Return (X, Y) of the center of cell containing provided text 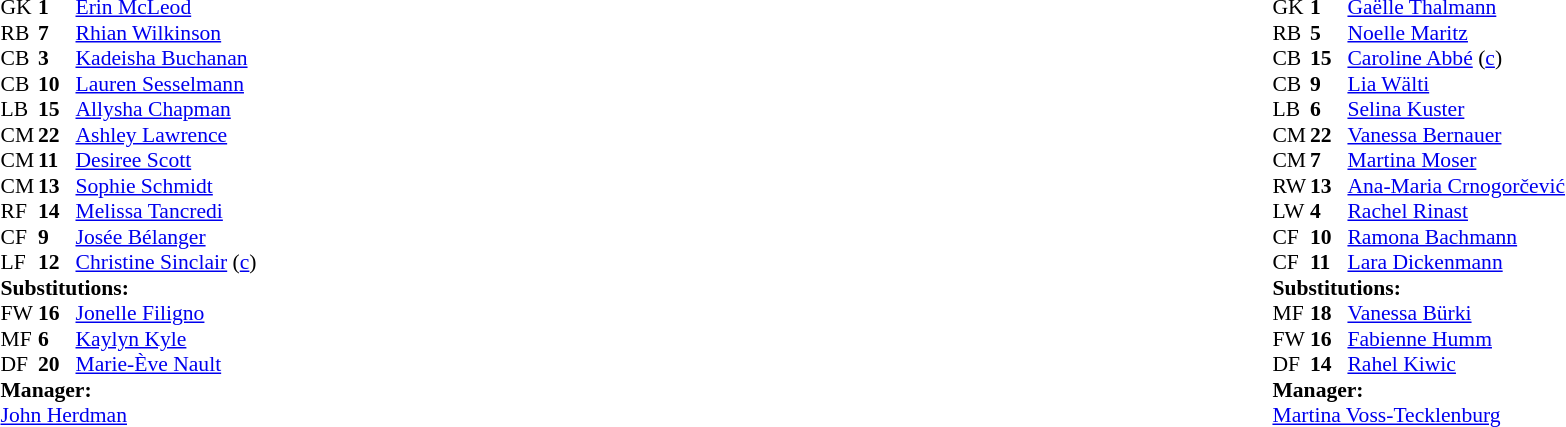
Melissa Tancredi (169, 211)
5 (1329, 33)
12 (57, 263)
Desiree Scott (169, 161)
LW (1291, 211)
20 (57, 365)
Jonelle Filigno (169, 313)
RW (1291, 186)
Fabienne Humm (1456, 339)
Ashley Lawrence (169, 135)
Kadeisha Buchanan (169, 59)
Caroline Abbé (c) (1456, 59)
Kaylyn Kyle (169, 339)
Ana-Maria Crnogorčević (1456, 186)
18 (1329, 313)
LF (19, 263)
Marie-Ève Nault (169, 365)
Vanessa Bernauer (1456, 135)
3 (57, 59)
Martina Moser (1456, 161)
Vanessa Bürki (1456, 313)
Selina Kuster (1456, 109)
RF (19, 211)
Allysha Chapman (169, 109)
Rachel Rinast (1456, 211)
4 (1329, 211)
Sophie Schmidt (169, 186)
Ramona Bachmann (1456, 237)
Christine Sinclair (c) (169, 263)
Noelle Maritz (1456, 33)
Rahel Kiwic (1456, 365)
Lia Wälti (1456, 84)
Rhian Wilkinson (169, 33)
Josée Bélanger (169, 237)
Lara Dickenmann (1456, 263)
Lauren Sesselmann (169, 84)
